Identify which cell holds the provided text, then report its (X, Y) central coordinate. 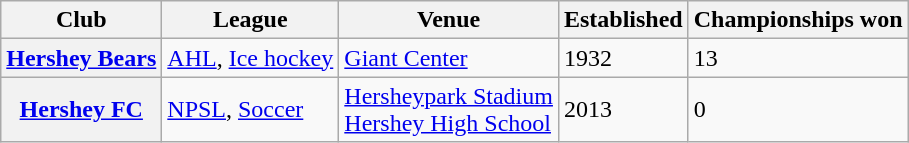
13 (798, 58)
Club (82, 20)
Venue (449, 20)
Hersheypark StadiumHershey High School (449, 110)
Established (623, 20)
0 (798, 110)
AHL, Ice hockey (250, 58)
NPSL, Soccer (250, 110)
League (250, 20)
Hershey Bears (82, 58)
Championships won (798, 20)
1932 (623, 58)
2013 (623, 110)
Giant Center (449, 58)
Hershey FC (82, 110)
